Find where the given text appears and provide that cell's center as [x, y] coordinate. 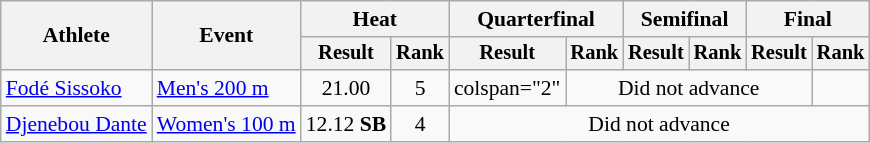
12.12 SB [346, 124]
Final [808, 19]
Athlete [76, 36]
21.00 [346, 88]
Quarterfinal [536, 19]
Fodé Sissoko [76, 88]
Semifinal [684, 19]
Event [226, 36]
Men's 200 m [226, 88]
5 [420, 88]
Heat [375, 19]
colspan="2" [508, 88]
4 [420, 124]
Djenebou Dante [76, 124]
Women's 100 m [226, 124]
